Locate the cell with the specified text and output its [X, Y] center coordinate. 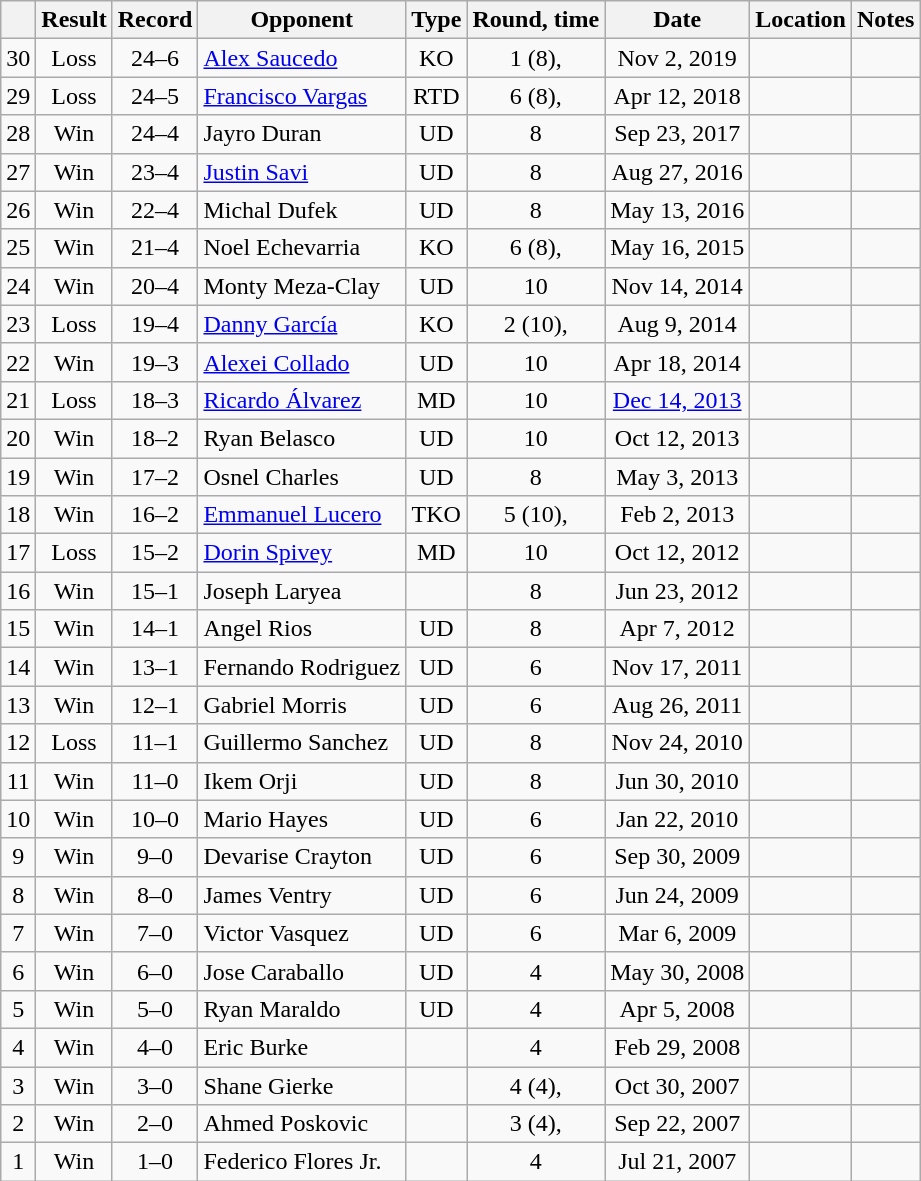
Ryan Belasco [302, 438]
Alexei Collado [302, 362]
Gabriel Morris [302, 705]
Jan 22, 2010 [678, 819]
1 [18, 1162]
Ryan Maraldo [302, 1009]
15–1 [155, 591]
19–3 [155, 362]
Joseph Laryea [302, 591]
Ikem Orji [302, 781]
23–4 [155, 172]
29 [18, 96]
Michal Dufek [302, 210]
6–0 [155, 971]
Emmanuel Lucero [302, 515]
7–0 [155, 933]
Ricardo Álvarez [302, 400]
2 (10), [536, 324]
Round, time [536, 20]
11 [18, 781]
Record [155, 20]
Jun 24, 2009 [678, 895]
Aug 27, 2016 [678, 172]
Mario Hayes [302, 819]
Aug 26, 2011 [678, 705]
14 [18, 667]
James Ventry [302, 895]
19 [18, 477]
Victor Vasquez [302, 933]
22–4 [155, 210]
5 [18, 1009]
15 [18, 629]
24–5 [155, 96]
Nov 24, 2010 [678, 743]
Nov 2, 2019 [678, 58]
Nov 14, 2014 [678, 286]
Dorin Spivey [302, 553]
Shane Gierke [302, 1085]
1 (8), [536, 58]
10–0 [155, 819]
16 [18, 591]
Notes [885, 20]
Fernando Rodriguez [302, 667]
Noel Echevarria [302, 248]
22 [18, 362]
Eric Burke [302, 1047]
Danny García [302, 324]
Alex Saucedo [302, 58]
Location [801, 20]
18–3 [155, 400]
20 [18, 438]
9–0 [155, 857]
12–1 [155, 705]
3 (4), [536, 1124]
21 [18, 400]
8–0 [155, 895]
Francisco Vargas [302, 96]
Feb 29, 2008 [678, 1047]
17 [18, 553]
20–4 [155, 286]
Guillermo Sanchez [302, 743]
Apr 18, 2014 [678, 362]
Federico Flores Jr. [302, 1162]
4 (4), [536, 1085]
Jose Caraballo [302, 971]
21–4 [155, 248]
19–4 [155, 324]
7 [18, 933]
Nov 17, 2011 [678, 667]
Mar 6, 2009 [678, 933]
Devarise Crayton [302, 857]
12 [18, 743]
Dec 14, 2013 [678, 400]
3–0 [155, 1085]
24–6 [155, 58]
RTD [436, 96]
May 3, 2013 [678, 477]
Oct 30, 2007 [678, 1085]
23 [18, 324]
Sep 22, 2007 [678, 1124]
Angel Rios [302, 629]
13–1 [155, 667]
2 [18, 1124]
Aug 9, 2014 [678, 324]
Justin Savi [302, 172]
May 13, 2016 [678, 210]
Apr 12, 2018 [678, 96]
16–2 [155, 515]
Osnel Charles [302, 477]
17–2 [155, 477]
1–0 [155, 1162]
18 [18, 515]
Jun 23, 2012 [678, 591]
11–0 [155, 781]
Date [678, 20]
24 [18, 286]
5 (10), [536, 515]
Oct 12, 2013 [678, 438]
Oct 12, 2012 [678, 553]
Jun 30, 2010 [678, 781]
9 [18, 857]
Apr 7, 2012 [678, 629]
25 [18, 248]
26 [18, 210]
3 [18, 1085]
4–0 [155, 1047]
30 [18, 58]
Sep 30, 2009 [678, 857]
5–0 [155, 1009]
2–0 [155, 1124]
Jayro Duran [302, 134]
Feb 2, 2013 [678, 515]
May 30, 2008 [678, 971]
18–2 [155, 438]
11–1 [155, 743]
Result [74, 20]
24–4 [155, 134]
13 [18, 705]
Jul 21, 2007 [678, 1162]
Sep 23, 2017 [678, 134]
28 [18, 134]
Opponent [302, 20]
Type [436, 20]
14–1 [155, 629]
TKO [436, 515]
27 [18, 172]
Monty Meza-Clay [302, 286]
Ahmed Poskovic [302, 1124]
15–2 [155, 553]
Apr 5, 2008 [678, 1009]
May 16, 2015 [678, 248]
